Find where the given text appears and provide that cell's center as [x, y] coordinate. 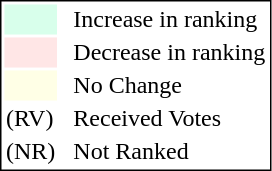
Not Ranked [170, 151]
Decrease in ranking [170, 53]
Received Votes [170, 119]
No Change [170, 85]
(NR) [30, 151]
(RV) [30, 119]
Increase in ranking [170, 19]
